Locate the cell with the specified text and output its (X, Y) center coordinate. 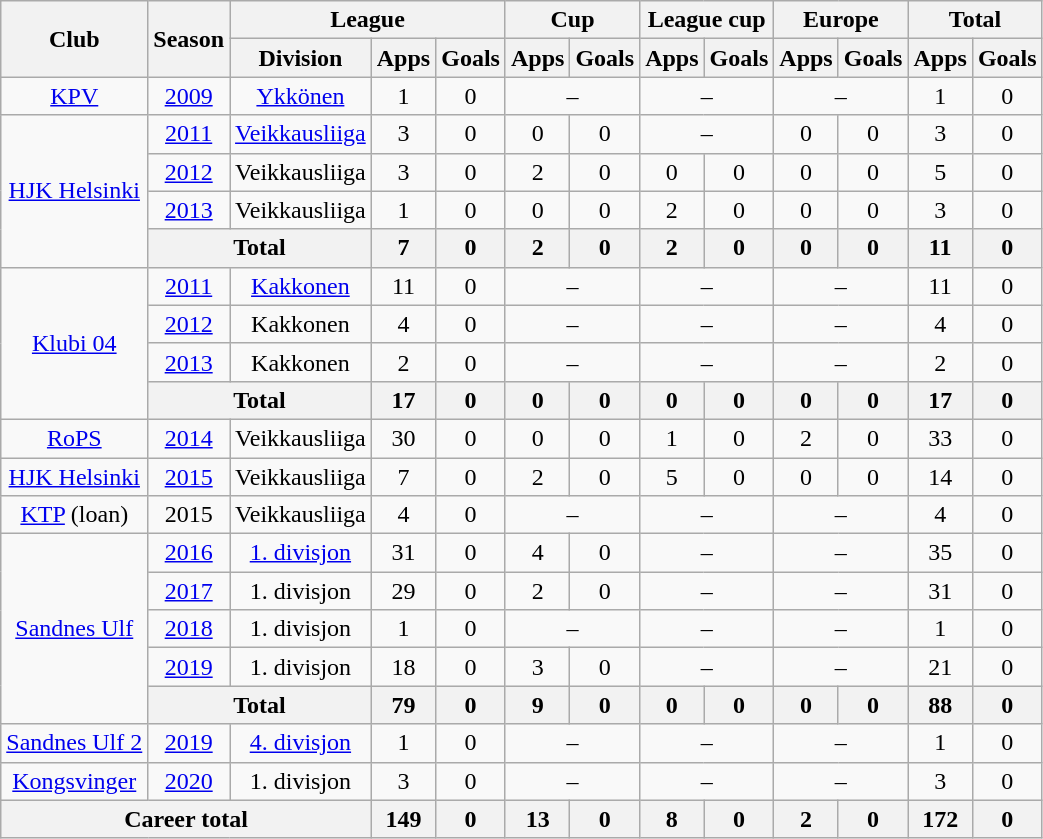
2014 (189, 438)
2018 (189, 629)
KPV (74, 96)
2017 (189, 591)
RoPS (74, 438)
Career total (186, 819)
KTP (loan) (74, 515)
Season (189, 39)
149 (403, 819)
2020 (189, 781)
33 (940, 438)
Club (74, 39)
14 (940, 477)
13 (537, 819)
29 (403, 591)
League cup (707, 20)
2009 (189, 96)
30 (403, 438)
79 (403, 705)
Sandnes Ulf (74, 629)
Ykkönen (301, 96)
Division (301, 58)
172 (940, 819)
League (368, 20)
Klubi 04 (74, 343)
Kongsvinger (74, 781)
8 (672, 819)
35 (940, 553)
88 (940, 705)
4. divisjon (301, 743)
2016 (189, 553)
9 (537, 705)
Europe (841, 20)
Cup (572, 20)
18 (403, 667)
Sandnes Ulf 2 (74, 743)
21 (940, 667)
